Extract the (x, y) coordinate from the center of the cell holding the provided text.  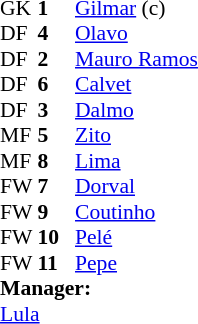
Coutinho (136, 212)
Mauro Ramos (136, 59)
6 (57, 85)
Pelé (136, 237)
Olavo (136, 33)
7 (57, 187)
5 (57, 135)
2 (57, 59)
9 (57, 212)
Calvet (136, 85)
10 (57, 237)
Pepe (136, 263)
4 (57, 33)
8 (57, 161)
Dorval (136, 187)
11 (57, 263)
Zito (136, 135)
Dalmo (136, 110)
Manager: (99, 289)
3 (57, 110)
Lima (136, 161)
